Provide the (X, Y) coordinate of the cell's center where the given text is located.  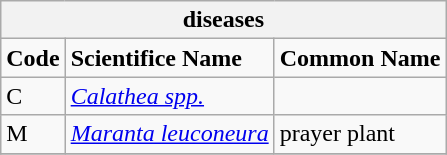
M (33, 134)
diseases (224, 20)
C (33, 96)
Calathea spp. (170, 96)
Maranta leuconeura (170, 134)
Scientifice Name (170, 58)
Code (33, 58)
Common Name (360, 58)
prayer plant (360, 134)
